Scan for the cell matching the given text and deliver its [X, Y] coordinate at center. 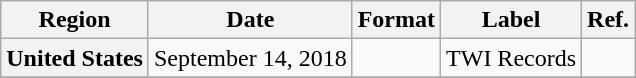
Format [396, 20]
September 14, 2018 [250, 58]
United States [75, 58]
Date [250, 20]
Label [512, 20]
TWI Records [512, 58]
Ref. [608, 20]
Region [75, 20]
